From the cell containing the given text, extract its center point as (X, Y) coordinate. 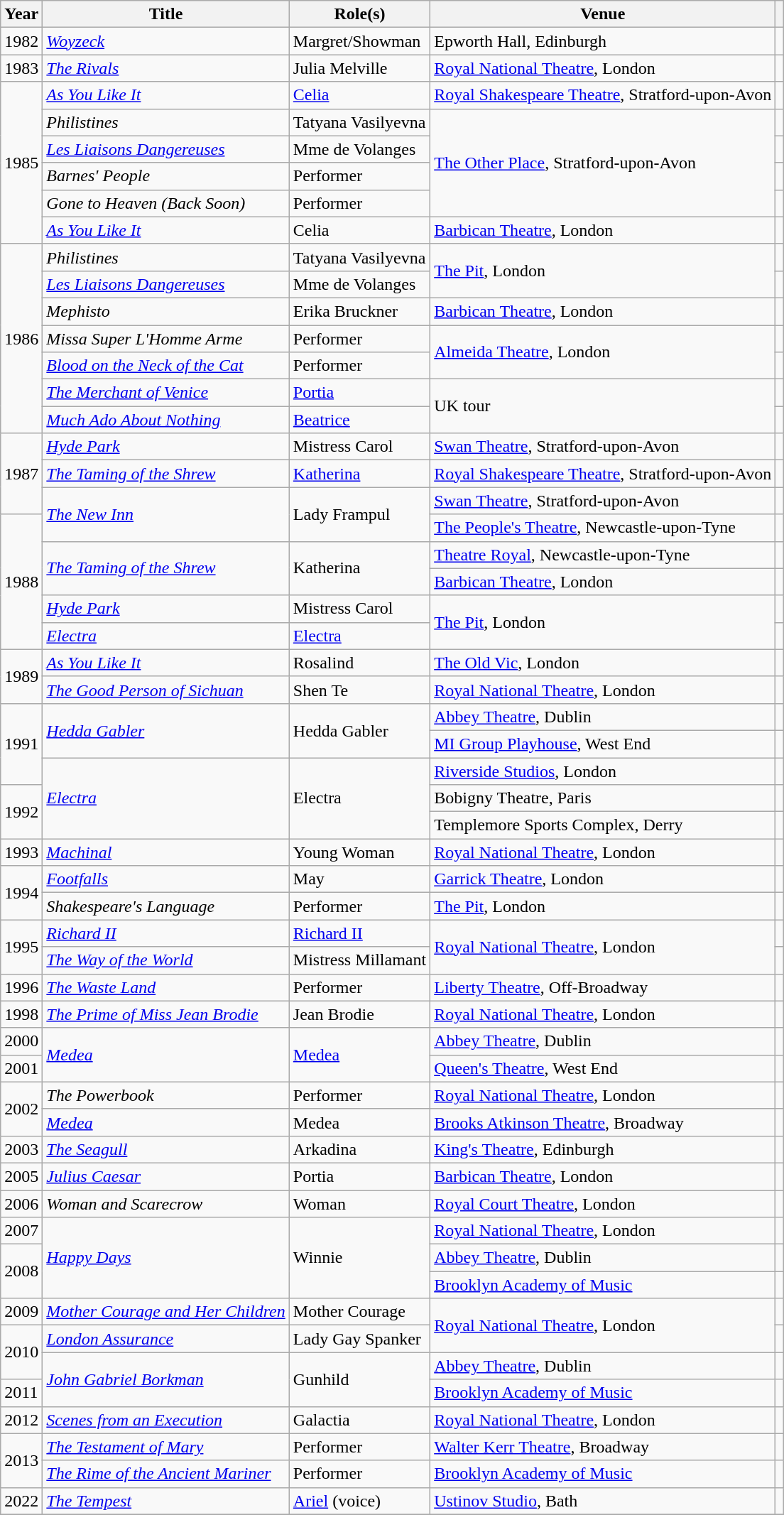
Scenes from an Execution (166, 1420)
The Prime of Miss Jean Brodie (166, 1014)
Machinal (166, 852)
The Other Place, Stratford-upon-Avon (603, 163)
Young Woman (359, 852)
Rosalind (359, 663)
The Merchant of Venice (166, 393)
Julia Melville (359, 68)
Woyzeck (166, 41)
The Way of the World (166, 960)
Epworth Hall, Edinburgh (603, 41)
2005 (21, 1176)
The Testament of Mary (166, 1447)
King's Theatre, Edinburgh (603, 1149)
Royal Court Theatre, London (603, 1204)
The Good Person of Sichuan (166, 690)
Bobigny Theatre, Paris (603, 798)
Almeida Theatre, London (603, 352)
The Seagull (166, 1149)
Lady Frampul (359, 514)
Arkadina (359, 1149)
2003 (21, 1149)
Theatre Royal, Newcastle-upon-Tyne (603, 555)
2001 (21, 1068)
Templemore Sports Complex, Derry (603, 825)
The Old Vic, London (603, 663)
The New Inn (166, 514)
Mother Courage and Her Children (166, 1312)
2000 (21, 1041)
The Rivals (166, 68)
2022 (21, 1501)
1994 (21, 893)
Winnie (359, 1258)
Mephisto (166, 311)
The Rime of the Ancient Mariner (166, 1474)
1988 (21, 582)
Gone to Heaven (Back Soon) (166, 203)
Brooks Atkinson Theatre, Broadway (603, 1122)
Blood on the Neck of the Cat (166, 366)
Happy Days (166, 1258)
2013 (21, 1460)
1991 (21, 744)
Footfalls (166, 879)
Role(s) (359, 14)
Woman and Scarecrow (166, 1204)
The Tempest (166, 1501)
Venue (603, 14)
1989 (21, 676)
1982 (21, 41)
UK tour (603, 406)
Beatrice (359, 420)
Year (21, 14)
2010 (21, 1352)
Liberty Theatre, Off-Broadway (603, 987)
Garrick Theatre, London (603, 879)
Barnes' People (166, 176)
The Powerbook (166, 1095)
1983 (21, 68)
Margret/Showman (359, 41)
Gunhild (359, 1379)
1995 (21, 947)
2009 (21, 1312)
The People's Theatre, Newcastle-upon-Tyne (603, 528)
Ariel (voice) (359, 1501)
Riverside Studios, London (603, 771)
The Waste Land (166, 987)
1996 (21, 987)
1993 (21, 852)
Shakespeare's Language (166, 906)
London Assurance (166, 1339)
2006 (21, 1204)
Missa Super L'Homme Arme (166, 339)
Mother Courage (359, 1312)
Queen's Theatre, West End (603, 1068)
1986 (21, 338)
Julius Caesar (166, 1176)
John Gabriel Borkman (166, 1379)
2008 (21, 1271)
2011 (21, 1393)
Jean Brodie (359, 1014)
MI Group Playhouse, West End (603, 744)
Walter Kerr Theatre, Broadway (603, 1447)
Shen Te (359, 690)
2012 (21, 1420)
Mistress Millamant (359, 960)
2007 (21, 1231)
1987 (21, 474)
1992 (21, 812)
Ustinov Studio, Bath (603, 1501)
May (359, 879)
Lady Gay Spanker (359, 1339)
1998 (21, 1014)
Galactia (359, 1420)
Erika Bruckner (359, 311)
Much Ado About Nothing (166, 420)
Title (166, 14)
2002 (21, 1109)
Woman (359, 1204)
1985 (21, 163)
